Detect which cell encompasses the target text, then output its [X, Y] center coordinate. 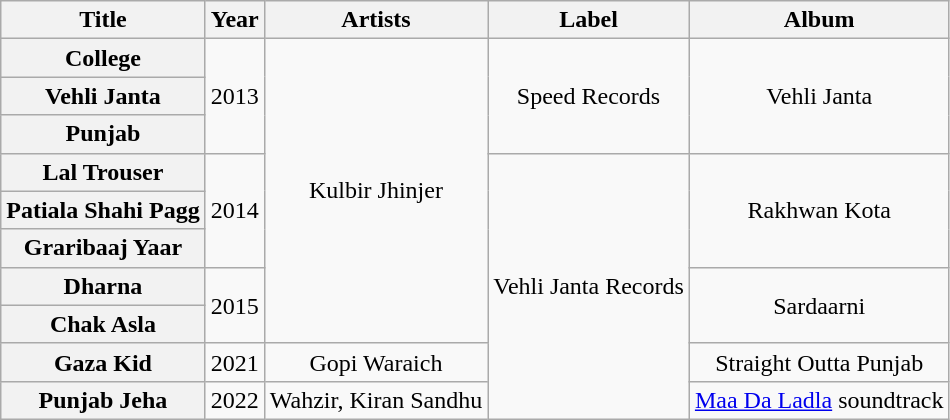
2013 [234, 96]
2015 [234, 305]
Patiala Shahi Pagg [103, 210]
Graribaaj Yaar [103, 248]
Gopi Waraich [376, 362]
Punjab Jeha [103, 400]
2021 [234, 362]
Wahzir, Kiran Sandhu [376, 400]
Lal Trouser [103, 172]
2022 [234, 400]
Album [819, 20]
Straight Outta Punjab [819, 362]
Speed Records [589, 96]
Maa Da Ladla soundtrack [819, 400]
College [103, 58]
Sardaarni [819, 305]
Artists [376, 20]
Punjab [103, 134]
Year [234, 20]
2014 [234, 210]
Vehli Janta Records [589, 286]
Title [103, 20]
Chak Asla [103, 324]
Dharna [103, 286]
Gaza Kid [103, 362]
Rakhwan Kota [819, 210]
Label [589, 20]
Kulbir Jhinjer [376, 191]
